Return (x, y) of the center of cell containing provided text 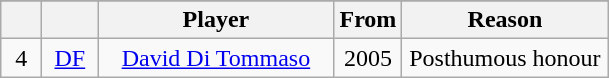
David Di Tommaso (216, 58)
Posthumous honour (505, 58)
From (368, 20)
Reason (505, 20)
2005 (368, 58)
DF (70, 58)
Player (216, 20)
4 (22, 58)
